From the cell containing the given text, extract its center point as (x, y) coordinate. 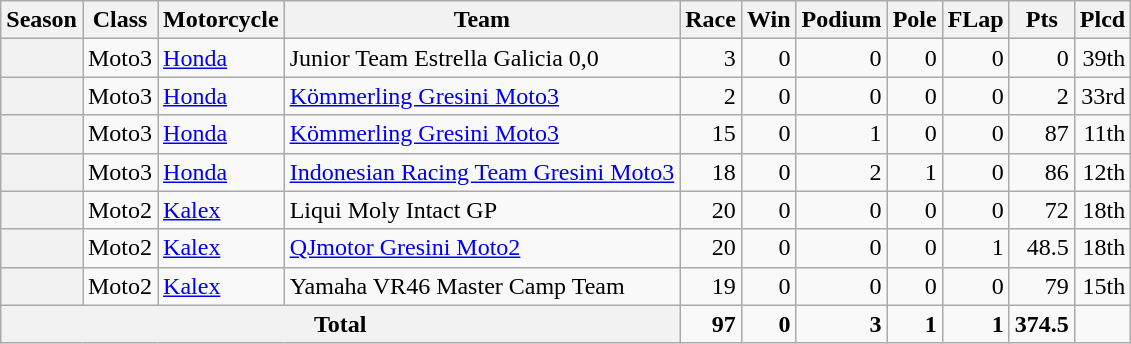
Pts (1042, 20)
Podium (842, 20)
19 (711, 286)
39th (1102, 58)
Team (482, 20)
79 (1042, 286)
15th (1102, 286)
Pole (914, 20)
Junior Team Estrella Galicia 0,0 (482, 58)
Yamaha VR46 Master Camp Team (482, 286)
FLap (976, 20)
72 (1042, 210)
87 (1042, 134)
33rd (1102, 96)
Liqui Moly Intact GP (482, 210)
97 (711, 324)
48.5 (1042, 248)
Season (42, 20)
Class (120, 20)
15 (711, 134)
12th (1102, 172)
18 (711, 172)
Plcd (1102, 20)
Indonesian Racing Team Gresini Moto3 (482, 172)
86 (1042, 172)
Motorcycle (222, 20)
Total (340, 324)
QJmotor Gresini Moto2 (482, 248)
374.5 (1042, 324)
11th (1102, 134)
Race (711, 20)
Win (768, 20)
